Output the [X, Y] coordinate of the center of the cell containing the given text.  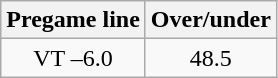
Over/under [210, 20]
48.5 [210, 58]
Pregame line [74, 20]
VT –6.0 [74, 58]
